Provide the [x, y] coordinate of the cell's center where the given text is located.  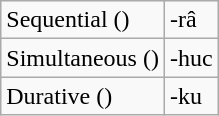
Sequential () [83, 20]
Durative () [83, 96]
-râ [191, 20]
-ku [191, 96]
Simultaneous () [83, 58]
-huc [191, 58]
